Find where the given text appears and provide that cell's center as [x, y] coordinate. 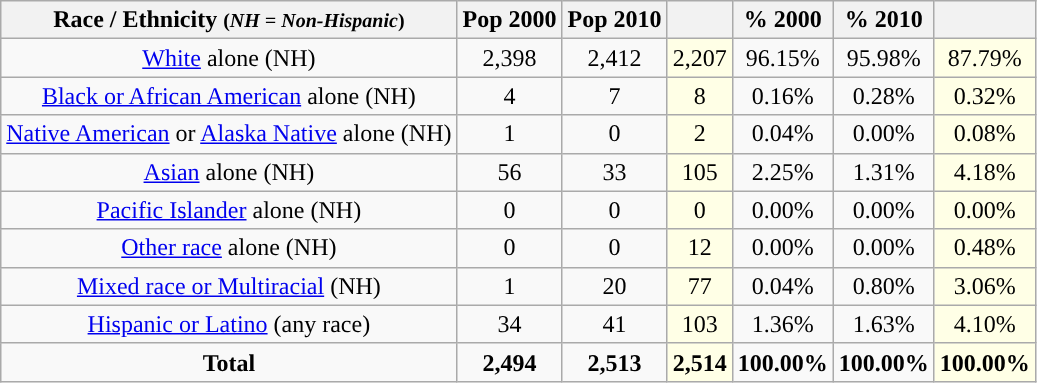
12 [700, 248]
105 [700, 172]
2,514 [700, 362]
2 [700, 134]
0.48% [984, 248]
96.15% [782, 58]
0.28% [884, 96]
Pop 2000 [510, 20]
Black or African American alone (NH) [229, 96]
Hispanic or Latino (any race) [229, 324]
3.06% [984, 286]
56 [510, 172]
7 [614, 96]
Total [229, 362]
34 [510, 324]
% 2010 [884, 20]
White alone (NH) [229, 58]
Pacific Islander alone (NH) [229, 210]
Race / Ethnicity (NH = Non-Hispanic) [229, 20]
1.36% [782, 324]
4 [510, 96]
8 [700, 96]
0.16% [782, 96]
87.79% [984, 58]
103 [700, 324]
0.80% [884, 286]
2,494 [510, 362]
41 [614, 324]
95.98% [884, 58]
77 [700, 286]
2,513 [614, 362]
2,207 [700, 58]
Other race alone (NH) [229, 248]
1.31% [884, 172]
33 [614, 172]
2,398 [510, 58]
0.32% [984, 96]
4.10% [984, 324]
1.63% [884, 324]
0.08% [984, 134]
2,412 [614, 58]
20 [614, 286]
Pop 2010 [614, 20]
Native American or Alaska Native alone (NH) [229, 134]
Mixed race or Multiracial (NH) [229, 286]
4.18% [984, 172]
Asian alone (NH) [229, 172]
2.25% [782, 172]
% 2000 [782, 20]
